Extract the [x, y] coordinate from the center of the cell holding the provided text.  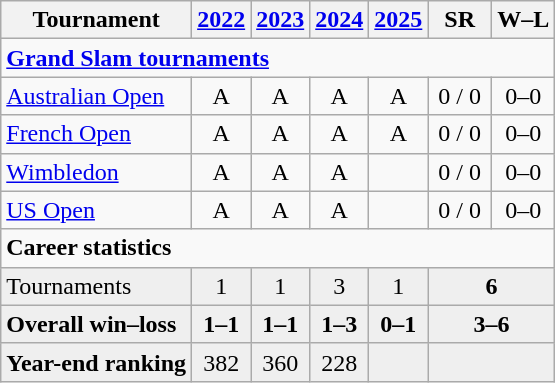
3 [340, 286]
228 [340, 362]
Tournament [96, 20]
Wimbledon [96, 172]
W–L [523, 20]
Year-end ranking [96, 362]
Overall win–loss [96, 324]
360 [280, 362]
SR [460, 20]
382 [222, 362]
Career statistics [278, 248]
French Open [96, 134]
0–1 [398, 324]
2024 [340, 20]
Tournaments [96, 286]
1–3 [340, 324]
2022 [222, 20]
6 [492, 286]
2023 [280, 20]
3–6 [492, 324]
US Open [96, 210]
Grand Slam tournaments [278, 58]
2025 [398, 20]
Australian Open [96, 96]
